Locate the cell with the specified text and output its [x, y] center coordinate. 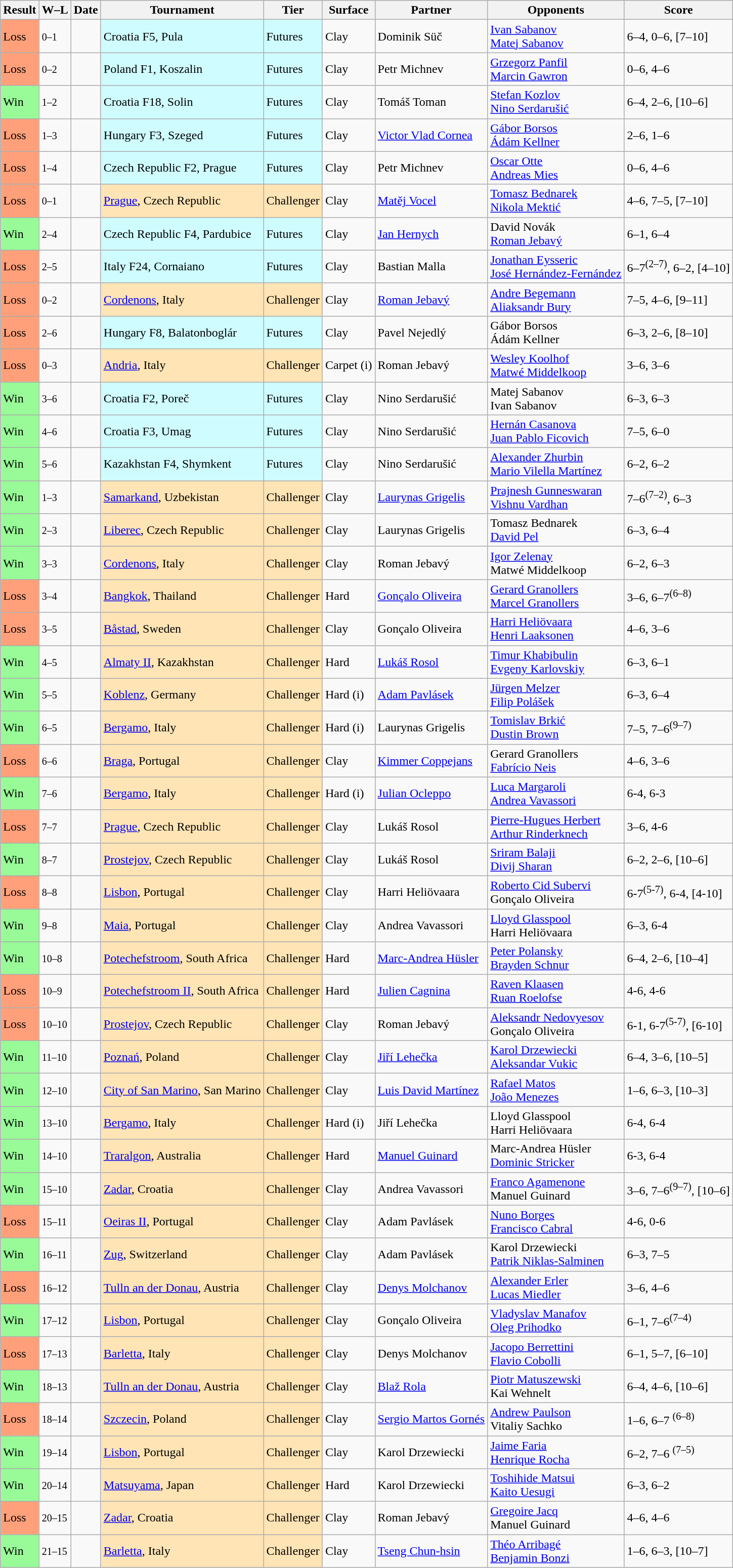
Luis David Martínez [431, 1090]
8–7 [55, 859]
21–15 [55, 1551]
4–6 [55, 431]
8–8 [55, 892]
Harri Heliövaara Henri Laaksonen [556, 629]
3–6, 6–7(6–8) [678, 596]
Sriram Balaji Divij Sharan [556, 859]
Alexander Zhurbin Mario Vilella Martínez [556, 465]
20–15 [55, 1518]
Koblenz, Germany [182, 694]
6–4, 2–6, [10–6] [678, 102]
Ivan Sabanov Matej Sabanov [556, 36]
Croatia F3, Umag [182, 431]
W–L [55, 10]
Victor Vlad Cornea [431, 135]
Jonathan Eysseric José Hernández-Fernández [556, 266]
6-7(5-7), 6-4, [4-10] [678, 892]
7–6(7–2), 6–3 [678, 497]
16–12 [55, 1288]
4–5 [55, 662]
2–6 [55, 332]
6-3, 6-4 [678, 1156]
6–3, 7–5 [678, 1254]
6–3, 6–1 [678, 662]
Potechefstroom, South Africa [182, 959]
Zug, Switzerland [182, 1254]
1–6, 6–3, [10–7] [678, 1551]
Gerard Granollers Fabrício Neis [556, 760]
4–6, 4–6 [678, 1518]
3–5 [55, 629]
18–13 [55, 1386]
Tomislav Brkić Dustin Brown [556, 728]
6–2, 6–3 [678, 563]
Raven Klaasen Ruan Roelofse [556, 991]
Andrew Paulson Vitaliy Sachko [556, 1419]
Gerard Granollers Marcel Granollers [556, 596]
3–4 [55, 596]
2–5 [55, 266]
Bangkok, Thailand [182, 596]
6–2, 2–6, [10–6] [678, 859]
Poland F1, Koszalin [182, 69]
6–1, 7–6(7–4) [678, 1320]
Andria, Italy [182, 365]
Croatia F18, Solin [182, 102]
6–7(2–7), 6–2, [4–10] [678, 266]
Carpet (i) [349, 365]
3–6, 3–6 [678, 365]
Andre Begemann Aliaksandr Bury [556, 300]
3–6 [55, 398]
Jürgen Melzer Filip Polášek [556, 694]
Hernán Casanova Juan Pablo Ficovich [556, 431]
4-6, 4-6 [678, 991]
7–5, 7–6(9–7) [678, 728]
Dominik Süč [431, 36]
Oscar Otte Andreas Mies [556, 168]
2–3 [55, 530]
3–6, 7–6(9–7), [10–6] [678, 1188]
Harri Heliövaara [431, 892]
Franco Agamenone Manuel Guinard [556, 1188]
Braga, Portugal [182, 760]
Julian Ocleppo [431, 794]
1–6, 6–7 (6–8) [678, 1419]
Tournament [182, 10]
Italy F24, Cornaiano [182, 266]
Date [86, 10]
2–4 [55, 234]
Prajnesh Gunneswaran Vishnu Vardhan [556, 497]
6–3, 6–3 [678, 398]
Karol Drzewiecki Patrik Niklas-Salminen [556, 1254]
Manuel Guinard [431, 1156]
Kazakhstan F4, Shymkent [182, 465]
3–3 [55, 563]
City of San Marino, San Marino [182, 1090]
10–10 [55, 1024]
Théo Arribagé Benjamin Bonzi [556, 1551]
Liberec, Czech Republic [182, 530]
6–4, 2–6, [10–4] [678, 959]
3–6, 4-6 [678, 826]
Szczecin, Poland [182, 1419]
6–5 [55, 728]
7–5, 4–6, [9–11] [678, 300]
7–7 [55, 826]
Matěj Vocel [431, 200]
6-1, 6-7(5-7), [6-10] [678, 1024]
Partner [431, 10]
6-4, 6-3 [678, 794]
Czech Republic F2, Prague [182, 168]
14–10 [55, 1156]
6–6 [55, 760]
Potechefstroom II, South Africa [182, 991]
Tier [293, 10]
10–8 [55, 959]
Toshihide Matsui Kaito Uesugi [556, 1485]
7–5, 6–0 [678, 431]
Grzegorz Panfil Marcin Gawron [556, 69]
David Novák Roman Jebavý [556, 234]
Gregoire Jacq Manuel Guinard [556, 1518]
Stefan Kozlov Nino Serdarušić [556, 102]
6–2, 6–2 [678, 465]
Båstad, Sweden [182, 629]
Aleksandr Nedovyesov Gonçalo Oliveira [556, 1024]
Julien Cagnina [431, 991]
Poznań, Poland [182, 1057]
13–10 [55, 1123]
Tseng Chun-hsin [431, 1551]
4-6, 0-6 [678, 1222]
Jacopo Berrettini Flavio Cobolli [556, 1353]
6–3, 6–2 [678, 1485]
1–4 [55, 168]
1–2 [55, 102]
Almaty II, Kazakhstan [182, 662]
4–6, 7–5, [7–10] [678, 200]
Croatia F5, Pula [182, 36]
5–6 [55, 465]
17–12 [55, 1320]
6–1, 6–4 [678, 234]
10–9 [55, 991]
6–2, 7–6 (7–5) [678, 1452]
Jaime Faria Henrique Rocha [556, 1452]
11–10 [55, 1057]
2–6, 1–6 [678, 135]
Tomasz Bednarek David Pel [556, 530]
Croatia F2, Poreč [182, 398]
Karol Drzewiecki Aleksandar Vukic [556, 1057]
17–13 [55, 1353]
Marc-Andrea Hüsler Dominic Stricker [556, 1156]
Score [678, 10]
Blaž Rola [431, 1386]
Rafael Matos João Menezes [556, 1090]
6–4, 4–6, [10–6] [678, 1386]
Oeiras II, Portugal [182, 1222]
Roberto Cid Subervi Gonçalo Oliveira [556, 892]
15–11 [55, 1222]
Hungary F3, Szeged [182, 135]
Luca Margaroli Andrea Vavassori [556, 794]
Opponents [556, 10]
Traralgon, Australia [182, 1156]
6–1, 5–7, [6–10] [678, 1353]
Tomáš Toman [431, 102]
Nuno Borges Francisco Cabral [556, 1222]
5–5 [55, 694]
0–3 [55, 365]
Tomasz Bednarek Nikola Mektić [556, 200]
Samarkand, Uzbekistan [182, 497]
Matej Sabanov Ivan Sabanov [556, 398]
9–8 [55, 925]
Peter Polansky Brayden Schnur [556, 959]
Maia, Portugal [182, 925]
Hungary F8, Balatonboglár [182, 332]
Kimmer Coppejans [431, 760]
Timur Khabibulin Evgeny Karlovskiy [556, 662]
Matsuyama, Japan [182, 1485]
Surface [349, 10]
Vladyslav Manafov Oleg Prihodko [556, 1320]
20–14 [55, 1485]
3–6, 4–6 [678, 1288]
Czech Republic F4, Pardubice [182, 234]
Bastian Malla [431, 266]
Jan Hernych [431, 234]
6–3, 2–6, [8–10] [678, 332]
Alexander Erler Lucas Miedler [556, 1288]
6–3, 6-4 [678, 925]
7–6 [55, 794]
Igor Zelenay Matwé Middelkoop [556, 563]
19–14 [55, 1452]
Pierre-Hugues Herbert Arthur Rinderknech [556, 826]
Marc-Andrea Hüsler [431, 959]
1–6, 6–3, [10–3] [678, 1090]
12–10 [55, 1090]
16–11 [55, 1254]
6–4, 3–6, [10–5] [678, 1057]
15–10 [55, 1188]
6-4, 6-4 [678, 1123]
Pavel Nejedlý [431, 332]
6–4, 0–6, [7–10] [678, 36]
Piotr Matuszewski Kai Wehnelt [556, 1386]
Result [20, 10]
Wesley Koolhof Matwé Middelkoop [556, 365]
18–14 [55, 1419]
Sergio Martos Gornés [431, 1419]
